Extract the [X, Y] coordinate from the center of the cell holding the provided text.  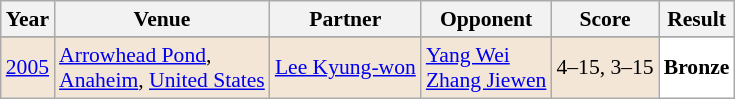
Year [28, 19]
Opponent [486, 19]
Score [604, 19]
Bronze [697, 68]
Yang Wei Zhang Jiewen [486, 68]
Result [697, 19]
Lee Kyung-won [346, 68]
4–15, 3–15 [604, 68]
2005 [28, 68]
Partner [346, 19]
Arrowhead Pond,Anaheim, United States [162, 68]
Venue [162, 19]
